Extract the (X, Y) coordinate from the center of the cell holding the provided text.  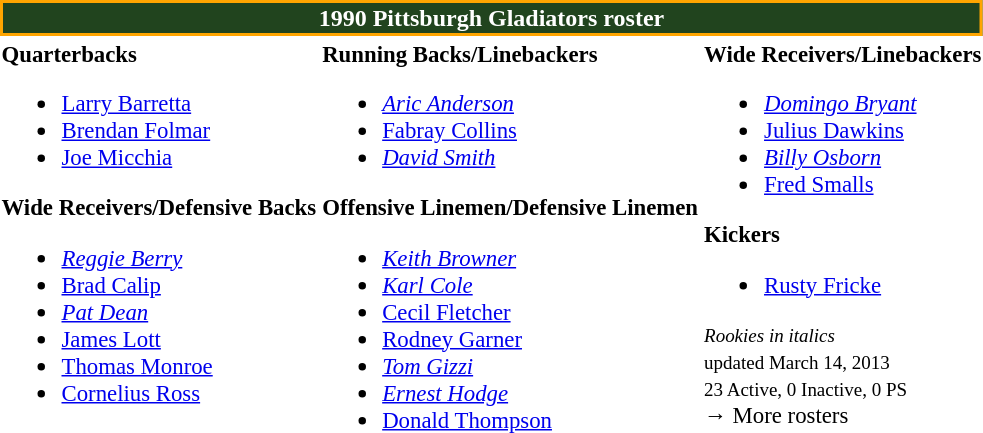
1990 Pittsburgh Gladiators roster (492, 18)
